Capture the cell that displays the provided text and extract its [X, Y] central coordinate. 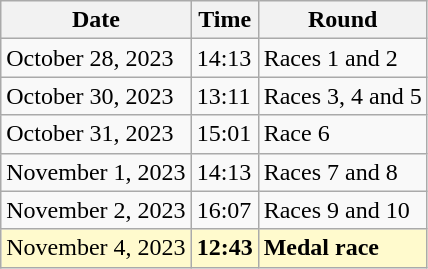
November 2, 2023 [96, 210]
Races 1 and 2 [342, 58]
November 1, 2023 [96, 172]
October 30, 2023 [96, 96]
13:11 [224, 96]
Time [224, 20]
12:43 [224, 248]
Round [342, 20]
16:07 [224, 210]
October 31, 2023 [96, 134]
Race 6 [342, 134]
Medal race [342, 248]
Races 7 and 8 [342, 172]
Races 3, 4 and 5 [342, 96]
October 28, 2023 [96, 58]
November 4, 2023 [96, 248]
Date [96, 20]
Races 9 and 10 [342, 210]
15:01 [224, 134]
